Detect which cell encompasses the target text, then output its [X, Y] center coordinate. 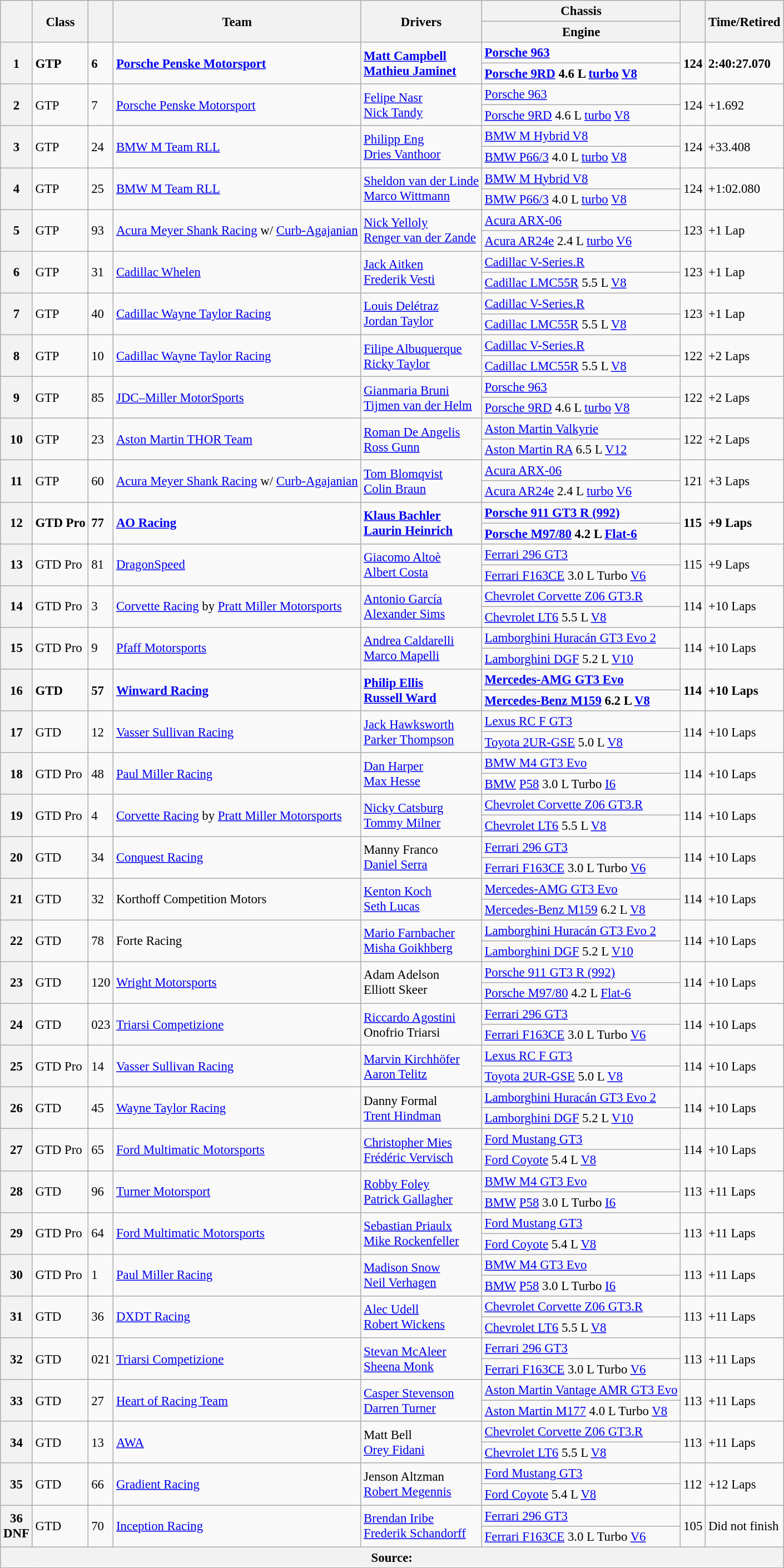
023 [101, 1024]
15 [17, 648]
33 [17, 1401]
Casper Stevenson Darren Turner [421, 1401]
DragonSpeed [237, 565]
Did not finish [745, 1526]
45 [101, 1108]
Marvin Kirchhöfer Aaron Telitz [421, 1066]
48 [101, 774]
Andrea Caldarelli Marco Mapelli [421, 648]
85 [101, 398]
5 [17, 230]
Aston Martin THOR Team [237, 439]
Gradient Racing [237, 1484]
Wright Motorsports [237, 983]
DXDT Racing [237, 1317]
Class [60, 21]
Sebastian Priaulx Mike Rockenfeller [421, 1233]
Matt Bell Orey Fidani [421, 1442]
Aston Martin Vantage AMR GT3 Evo [581, 1390]
Antonio García Alexander Sims [421, 607]
Riccardo Agostini Onofrio Triarsi [421, 1024]
Heart of Racing Team [237, 1401]
021 [101, 1358]
Felipe Nasr Nick Tandy [421, 104]
11 [17, 481]
Christopher Mies Frédéric Vervisch [421, 1149]
8 [17, 356]
Inception Racing [237, 1526]
Aston Martin Valkyrie [581, 429]
Engine [581, 32]
Philip Ellis Russell Ward [421, 690]
Manny Franco Daniel Serra [421, 857]
Wayne Taylor Racing [237, 1108]
21 [17, 899]
29 [17, 1233]
Louis Delétraz Jordan Taylor [421, 313]
Cadillac Whelen [237, 272]
60 [101, 481]
26 [17, 1108]
Winward Racing [237, 690]
Sheldon van der Linde Marco Wittmann [421, 189]
Tom Blomqvist Colin Braun [421, 481]
78 [101, 940]
Mario Farnbacher Misha Goikhberg [421, 940]
Madison Snow Neil Verhagen [421, 1275]
20 [17, 857]
22 [17, 940]
96 [101, 1192]
Matt Campbell Mathieu Jaminet [421, 63]
36 [101, 1317]
112 [693, 1484]
+1:02.080 [745, 189]
Robby Foley Patrick Gallagher [421, 1192]
Team [237, 21]
70 [101, 1526]
Jack Aitken Frederik Vesti [421, 272]
120 [101, 983]
Gianmaria Bruni Tijmen van der Helm [421, 398]
93 [101, 230]
Danny Formal Trent Hindman [421, 1108]
Korthoff Competition Motors [237, 899]
JDC–Miller MotorSports [237, 398]
Alec Udell Robert Wickens [421, 1317]
28 [17, 1192]
Dan Harper Max Hesse [421, 774]
81 [101, 565]
35 [17, 1484]
Giacomo Altoè Albert Costa [421, 565]
Filipe Albuquerque Ricky Taylor [421, 356]
+12 Laps [745, 1484]
57 [101, 690]
+33.408 [745, 147]
Pfaff Motorsports [237, 648]
2:40:27.070 [745, 63]
+3 Laps [745, 481]
Kenton Koch Seth Lucas [421, 899]
Aston Martin M177 4.0 L Turbo V8 [581, 1411]
Adam Adelson Elliott Skeer [421, 983]
Philipp Eng Dries Vanthoor [421, 147]
Conquest Racing [237, 857]
77 [101, 522]
2 [17, 104]
AWA [237, 1442]
AO Racing [237, 522]
Aston Martin RA 6.5 L V12 [581, 450]
+1.692 [745, 104]
Nick Yelloly Renger van der Zande [421, 230]
Forte Racing [237, 940]
Stevan McAleer Sheena Monk [421, 1358]
66 [101, 1484]
Nicky Catsburg Tommy Milner [421, 816]
105 [693, 1526]
17 [17, 731]
16 [17, 690]
65 [101, 1149]
Jack Hawksworth Parker Thompson [421, 731]
40 [101, 313]
18 [17, 774]
Chassis [581, 11]
Source: [392, 1557]
Turner Motorsport [237, 1192]
Roman De Angelis Ross Gunn [421, 439]
Drivers [421, 21]
Klaus Bachler Laurin Heinrich [421, 522]
64 [101, 1233]
19 [17, 816]
36DNF [17, 1526]
30 [17, 1275]
121 [693, 481]
Time/Retired [745, 21]
Brendan Iribe Frederik Schandorff [421, 1526]
Jenson Altzman Robert Megennis [421, 1484]
